Locate the cell with the specified text and output its [X, Y] center coordinate. 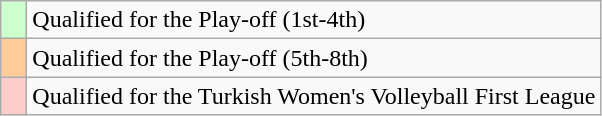
Qualified for the Play-off (1st-4th) [314, 20]
Qualified for the Turkish Women's Volleyball First League [314, 96]
Qualified for the Play-off (5th-8th) [314, 58]
